Capture the cell that displays the provided text and extract its [X, Y] central coordinate. 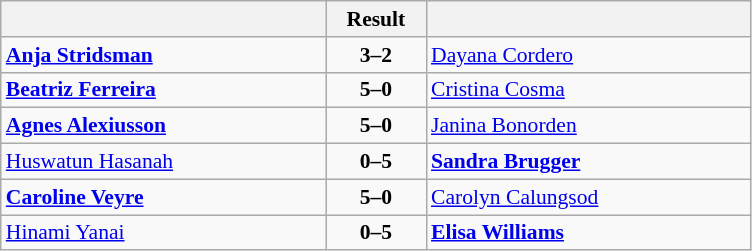
Elisa Williams [588, 233]
3–2 [376, 55]
Agnes Alexiusson [164, 126]
Huswatun Hasanah [164, 162]
Cristina Cosma [588, 90]
Beatriz Ferreira [164, 90]
Hinami Yanai [164, 233]
Anja Stridsman [164, 55]
Dayana Cordero [588, 55]
Janina Bonorden [588, 126]
Carolyn Calungsod [588, 197]
Caroline Veyre [164, 197]
Result [376, 19]
Sandra Brugger [588, 162]
